Return (X, Y) of the center of cell containing provided text 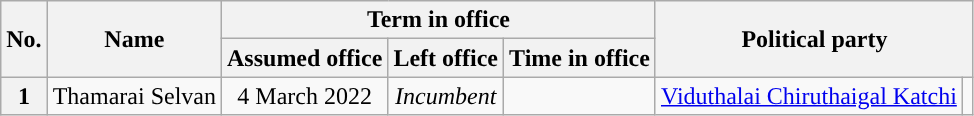
Time in office (580, 58)
Viduthalai Chiruthaigal Katchi (808, 96)
Name (134, 39)
4 March 2022 (304, 96)
Assumed office (304, 58)
Left office (446, 58)
Thamarai Selvan (134, 96)
No. (24, 39)
1 (24, 96)
Political party (814, 39)
Incumbent (446, 96)
Term in office (438, 20)
